For the text-containing cell, return its midpoint in [X, Y] coordinate format. 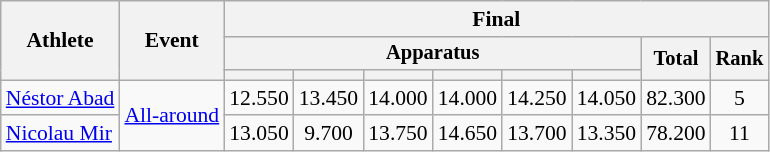
12.550 [258, 98]
Néstor Abad [60, 98]
Final [496, 19]
78.200 [676, 134]
5 [740, 98]
13.050 [258, 134]
Athlete [60, 40]
82.300 [676, 98]
13.450 [328, 98]
Event [172, 40]
Total [676, 58]
13.750 [398, 134]
13.700 [536, 134]
11 [740, 134]
14.650 [468, 134]
Apparatus [432, 54]
9.700 [328, 134]
14.250 [536, 98]
All-around [172, 116]
13.350 [606, 134]
Nicolau Mir [60, 134]
14.050 [606, 98]
Rank [740, 58]
